Scan for the cell matching the given text and deliver its (X, Y) coordinate at center. 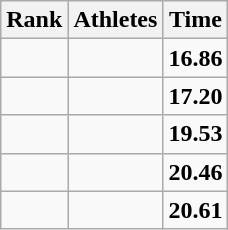
19.53 (196, 134)
Rank (34, 20)
Athletes (116, 20)
16.86 (196, 58)
20.61 (196, 210)
Time (196, 20)
20.46 (196, 172)
17.20 (196, 96)
